Return [X, Y] of the center of cell containing provided text 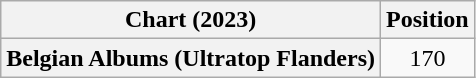
Position [428, 20]
Chart (2023) [191, 20]
Belgian Albums (Ultratop Flanders) [191, 58]
170 [428, 58]
